Pinpoint the cell where the given text exists, returning its [x, y] midpoint coordinate. 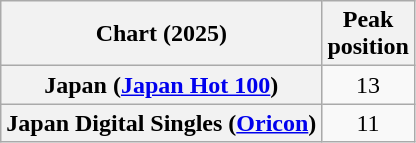
Japan Digital Singles (Oricon) [162, 123]
13 [368, 85]
Japan (Japan Hot 100) [162, 85]
Peakposition [368, 34]
11 [368, 123]
Chart (2025) [162, 34]
